Find where the given text appears and provide that cell's center as (x, y) coordinate. 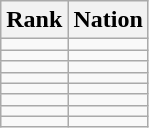
Rank (34, 20)
Nation (108, 20)
